Determine the [x, y] coordinate at the center of the cell enclosing the given text.  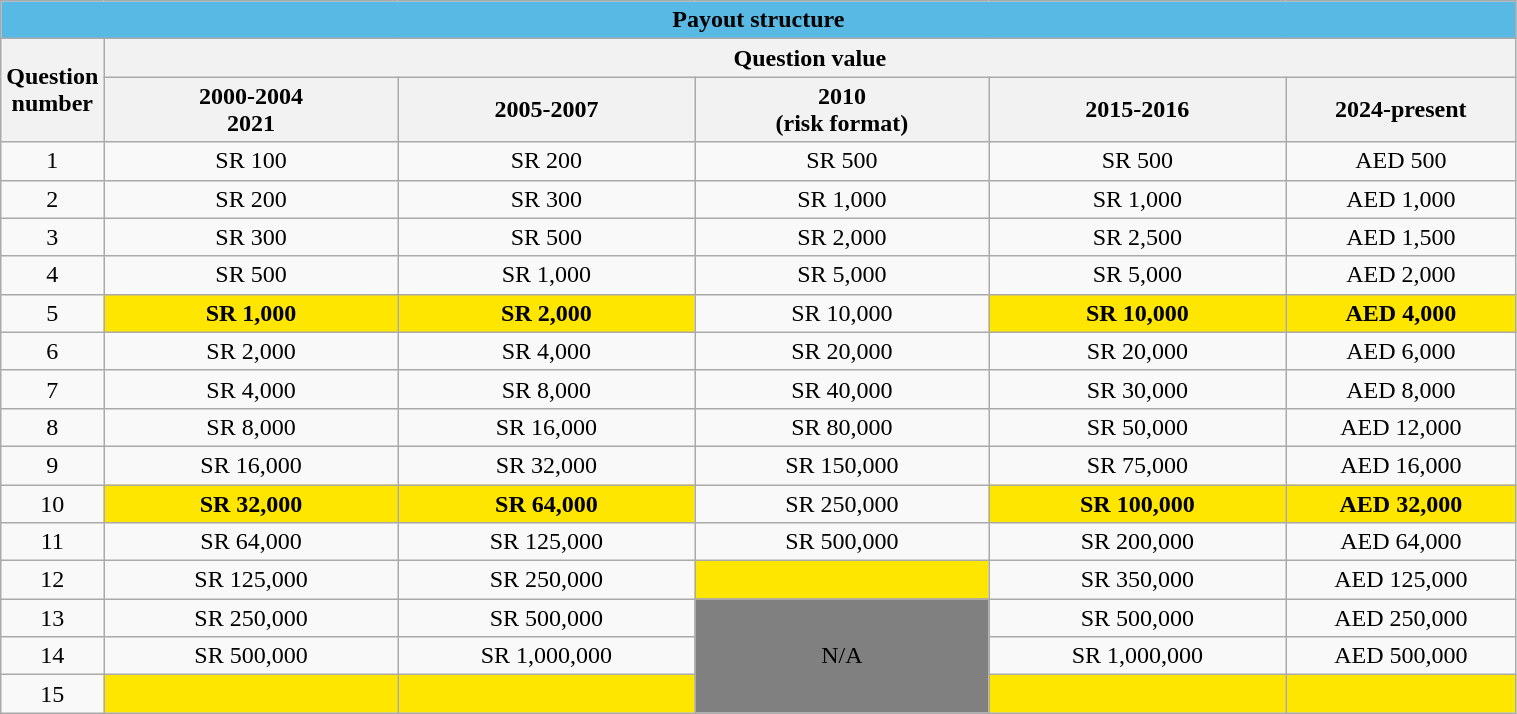
AED 8,000 [1401, 389]
AED 64,000 [1401, 542]
2010(risk format) [842, 110]
11 [52, 542]
2 [52, 199]
AED 125,000 [1401, 580]
10 [52, 503]
2000-20042021 [251, 110]
Payout structure [758, 20]
2024-present [1401, 110]
SR 2,500 [1138, 237]
AED 250,000 [1401, 618]
SR 100 [251, 161]
2005-2007 [546, 110]
SR 350,000 [1138, 580]
7 [52, 389]
SR 40,000 [842, 389]
AED 6,000 [1401, 351]
4 [52, 275]
AED 1,500 [1401, 237]
AED 16,000 [1401, 465]
15 [52, 694]
3 [52, 237]
2015-2016 [1138, 110]
SR 75,000 [1138, 465]
8 [52, 427]
AED 2,000 [1401, 275]
AED 1,000 [1401, 199]
14 [52, 656]
AED 32,000 [1401, 503]
6 [52, 351]
Question number [52, 90]
5 [52, 313]
SR 30,000 [1138, 389]
12 [52, 580]
AED 500 [1401, 161]
SR 100,000 [1138, 503]
SR 80,000 [842, 427]
N/A [842, 656]
AED 12,000 [1401, 427]
SR 50,000 [1138, 427]
SR 150,000 [842, 465]
SR 200,000 [1138, 542]
13 [52, 618]
AED 4,000 [1401, 313]
Question value [810, 58]
1 [52, 161]
9 [52, 465]
AED 500,000 [1401, 656]
